Detect which cell encompasses the target text, then output its (X, Y) center coordinate. 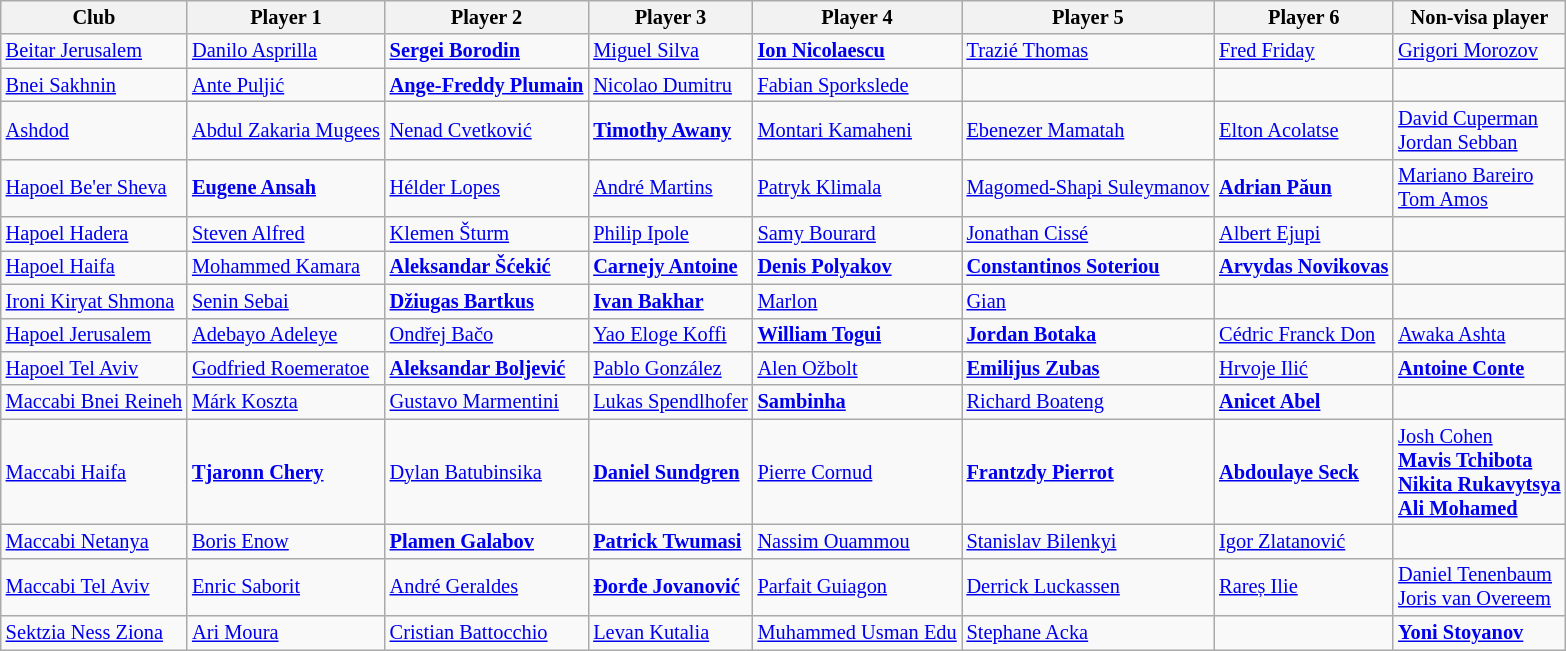
Hapoel Jerusalem (94, 335)
Steven Alfred (286, 234)
Adrian Păun (1304, 188)
Ebenezer Mamatah (1088, 130)
Maccabi Netanya (94, 541)
Enric Saborit (286, 587)
Pablo González (670, 368)
Ashdod (94, 130)
Nicolao Dumitru (670, 85)
Ange-Freddy Plumain (487, 85)
Hapoel Haifa (94, 267)
Denis Polyakov (858, 267)
Jonathan Cissé (1088, 234)
William Togui (858, 335)
Cédric Franck Don (1304, 335)
Levan Kutalia (670, 633)
Aleksandar Šćekić (487, 267)
Samy Bourard (858, 234)
Antoine Conte (1479, 368)
Pierre Cornud (858, 472)
Tjaronn Chery (286, 472)
Philip Ipole (670, 234)
Sambinha (858, 402)
Cristian Battocchio (487, 633)
Non-visa player (1479, 17)
Muhammed Usman Edu (858, 633)
Đorđe Jovanović (670, 587)
Godfried Roemeratoe (286, 368)
Mohammed Kamara (286, 267)
Ironi Kiryat Shmona (94, 301)
Derrick Luckassen (1088, 587)
Márk Koszta (286, 402)
Emilijus Zubas (1088, 368)
Adebayo Adeleye (286, 335)
Igor Zlatanović (1304, 541)
Player 3 (670, 17)
Yao Eloge Koffi (670, 335)
Player 5 (1088, 17)
Gian (1088, 301)
Bnei Sakhnin (94, 85)
Boris Enow (286, 541)
Awaka Ashta (1479, 335)
Miguel Silva (670, 51)
Abdul Zakaria Mugees (286, 130)
Jordan Botaka (1088, 335)
Sektzia Ness Ziona (94, 633)
Klemen Šturm (487, 234)
Gustavo Marmentini (487, 402)
Sergei Borodin (487, 51)
Hélder Lopes (487, 188)
Frantzdy Pierrot (1088, 472)
Hrvoje Ilić (1304, 368)
Plamen Galabov (487, 541)
André Martins (670, 188)
Fred Friday (1304, 51)
Grigori Morozov (1479, 51)
Abdoulaye Seck (1304, 472)
Josh Cohen Mavis Tchibota Nikita Rukavytsya Ali Mohamed (1479, 472)
David Cuperman Jordan Sebban (1479, 130)
Maccabi Bnei Reineh (94, 402)
Hapoel Hadera (94, 234)
Ion Nicolaescu (858, 51)
Nenad Cvetković (487, 130)
Ivan Bakhar (670, 301)
Elton Acolatse (1304, 130)
Daniel Sundgren (670, 472)
Anicet Abel (1304, 402)
Senin Sebai (286, 301)
Montari Kamaheni (858, 130)
Patrick Twumasi (670, 541)
Player 6 (1304, 17)
Ante Puljić (286, 85)
Stephane Acka (1088, 633)
André Geraldes (487, 587)
Džiugas Bartkus (487, 301)
Player 4 (858, 17)
Hapoel Tel Aviv (94, 368)
Lukas Spendlhofer (670, 402)
Player 2 (487, 17)
Maccabi Tel Aviv (94, 587)
Magomed-Shapi Suleymanov (1088, 188)
Ondřej Bačo (487, 335)
Dylan Batubinsika (487, 472)
Fabian Sporkslede (858, 85)
Player 1 (286, 17)
Danilo Asprilla (286, 51)
Constantinos Soteriou (1088, 267)
Arvydas Novikovas (1304, 267)
Albert Ejupi (1304, 234)
Ari Moura (286, 633)
Hapoel Be'er Sheva (94, 188)
Club (94, 17)
Trazié Thomas (1088, 51)
Maccabi Haifa (94, 472)
Carnejy Antoine (670, 267)
Beitar Jerusalem (94, 51)
Aleksandar Boljević (487, 368)
Stanislav Bilenkyi (1088, 541)
Patryk Klimala (858, 188)
Nassim Ouammou (858, 541)
Eugene Ansah (286, 188)
Alen Ožbolt (858, 368)
Timothy Awany (670, 130)
Yoni Stoyanov (1479, 633)
Richard Boateng (1088, 402)
Marlon (858, 301)
Parfait Guiagon (858, 587)
Daniel Tenenbaum Joris van Overeem (1479, 587)
Rareș Ilie (1304, 587)
Mariano Bareiro Tom Amos (1479, 188)
